Extract the [X, Y] coordinate from the center of the cell holding the provided text.  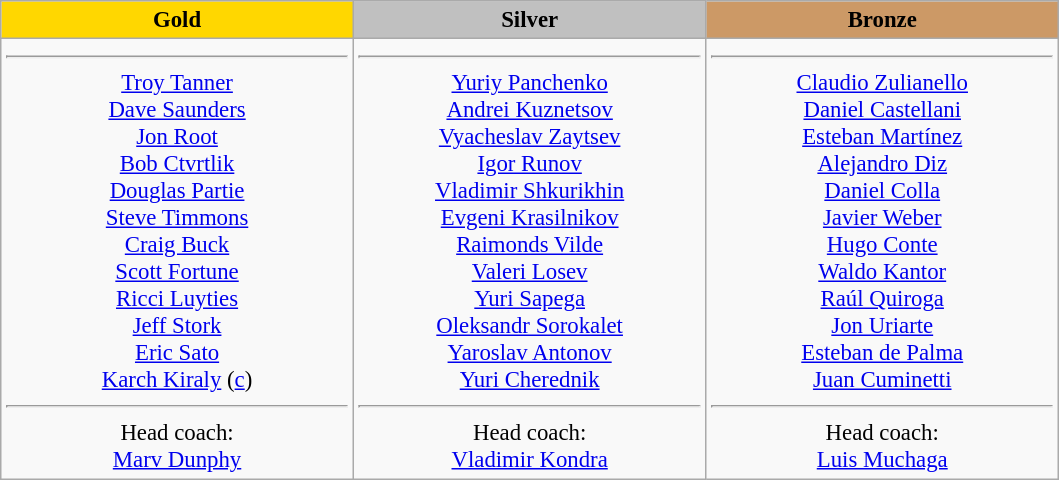
Gold [178, 20]
Bronze [882, 20]
Silver [530, 20]
